Search for the cell housing the specified text and yield its (X, Y) center coordinate. 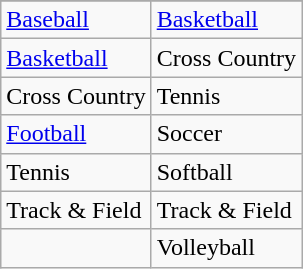
Soccer (226, 134)
Football (76, 134)
Volleyball (226, 248)
Softball (226, 172)
Baseball (76, 20)
